From the cell containing the given text, extract its center point as [x, y] coordinate. 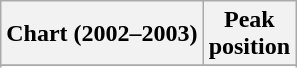
Peakposition [249, 34]
Chart (2002–2003) [102, 34]
